Pinpoint the cell where the given text exists, returning its [X, Y] midpoint coordinate. 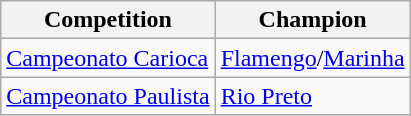
Rio Preto [312, 96]
Flamengo/Marinha [312, 58]
Campeonato Carioca [108, 58]
Campeonato Paulista [108, 96]
Competition [108, 20]
Champion [312, 20]
